Identify which cell holds the provided text, then report its [x, y] central coordinate. 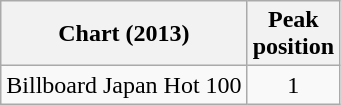
Peakposition [293, 34]
Chart (2013) [124, 34]
Billboard Japan Hot 100 [124, 85]
1 [293, 85]
